From the cell containing the given text, extract its center point as (X, Y) coordinate. 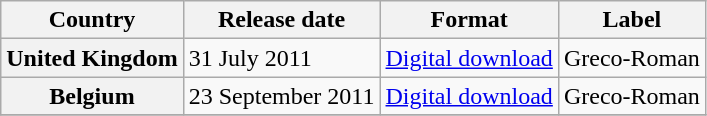
Label (632, 20)
Release date (282, 20)
Belgium (92, 96)
United Kingdom (92, 58)
23 September 2011 (282, 96)
Format (469, 20)
31 July 2011 (282, 58)
Country (92, 20)
